For the text-containing cell, return its midpoint in (X, Y) coordinate format. 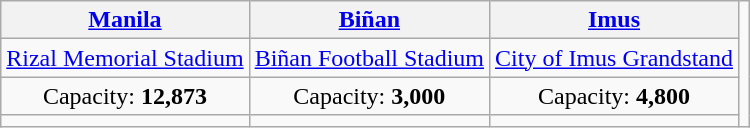
Biñan (369, 20)
Biñan Football Stadium (369, 58)
Rizal Memorial Stadium (125, 58)
Capacity: 3,000 (369, 96)
Capacity: 4,800 (614, 96)
City of Imus Grandstand (614, 58)
Manila (125, 20)
Imus (614, 20)
Capacity: 12,873 (125, 96)
